Return [X, Y] of the center of cell containing provided text 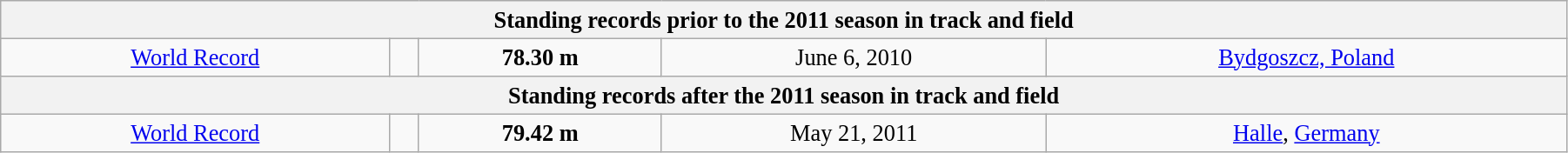
Standing records prior to the 2011 season in track and field [784, 19]
78.30 m [539, 57]
Halle, Germany [1306, 133]
79.42 m [539, 133]
Bydgoszcz, Poland [1306, 57]
Standing records after the 2011 season in track and field [784, 95]
May 21, 2011 [854, 133]
June 6, 2010 [854, 57]
